Pinpoint the cell where the given text exists, returning its [X, Y] midpoint coordinate. 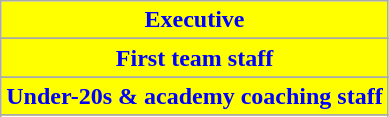
First team staff [194, 58]
Under-20s & academy coaching staff [194, 96]
Executive [194, 20]
